Determine the [X, Y] coordinate at the center of the cell enclosing the given text.  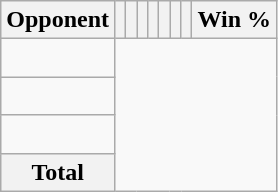
Win % [234, 20]
Opponent [58, 20]
Total [58, 172]
